Identify which cell holds the provided text, then report its (X, Y) central coordinate. 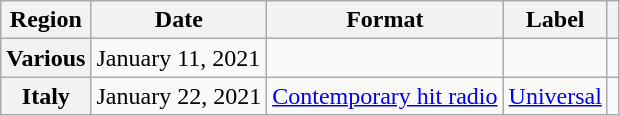
Contemporary hit radio (385, 96)
Italy (46, 96)
Region (46, 20)
Universal (555, 96)
Format (385, 20)
January 11, 2021 (179, 58)
Label (555, 20)
January 22, 2021 (179, 96)
Various (46, 58)
Date (179, 20)
